Return the (X, Y) coordinate for the center point of the cell that contains the specified text.  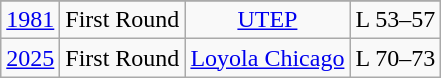
Loyola Chicago (268, 58)
L 70–73 (396, 58)
1981 (30, 20)
L 53–57 (396, 20)
UTEP (268, 20)
2025 (30, 58)
